Output the [x, y] coordinate of the center of the cell containing the given text.  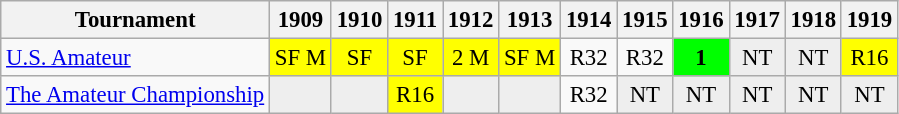
1913 [530, 20]
1912 [470, 20]
1917 [757, 20]
Tournament [136, 20]
1 [701, 58]
1918 [813, 20]
1909 [301, 20]
1911 [416, 20]
The Amateur Championship [136, 95]
1919 [869, 20]
1910 [359, 20]
1915 [645, 20]
U.S. Amateur [136, 58]
2 M [470, 58]
1914 [589, 20]
1916 [701, 20]
